Determine the (X, Y) coordinate at the center of the cell enclosing the given text.  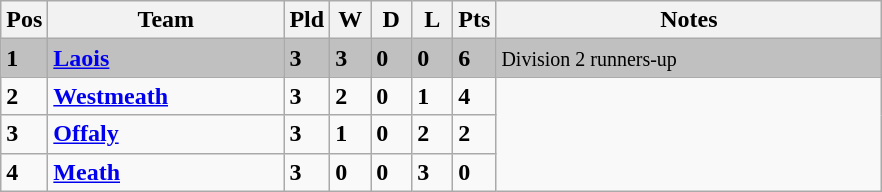
6 (474, 58)
L (432, 20)
Division 2 runners-up (689, 58)
Team (166, 20)
D (392, 20)
Meath (166, 172)
Pos (24, 20)
Pld (307, 20)
Offaly (166, 134)
W (350, 20)
Westmeath (166, 96)
Laois (166, 58)
Pts (474, 20)
Notes (689, 20)
